Find where the given text appears and provide that cell's center as [X, Y] coordinate. 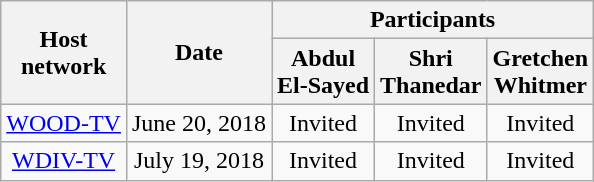
June 20, 2018 [198, 123]
Hostnetwork [64, 52]
GretchenWhitmer [540, 72]
WDIV-TV [64, 161]
ShriThanedar [431, 72]
WOOD-TV [64, 123]
Participants [433, 20]
AbdulEl-Sayed [324, 72]
July 19, 2018 [198, 161]
Date [198, 52]
